Find where the given text appears and provide that cell's center as [x, y] coordinate. 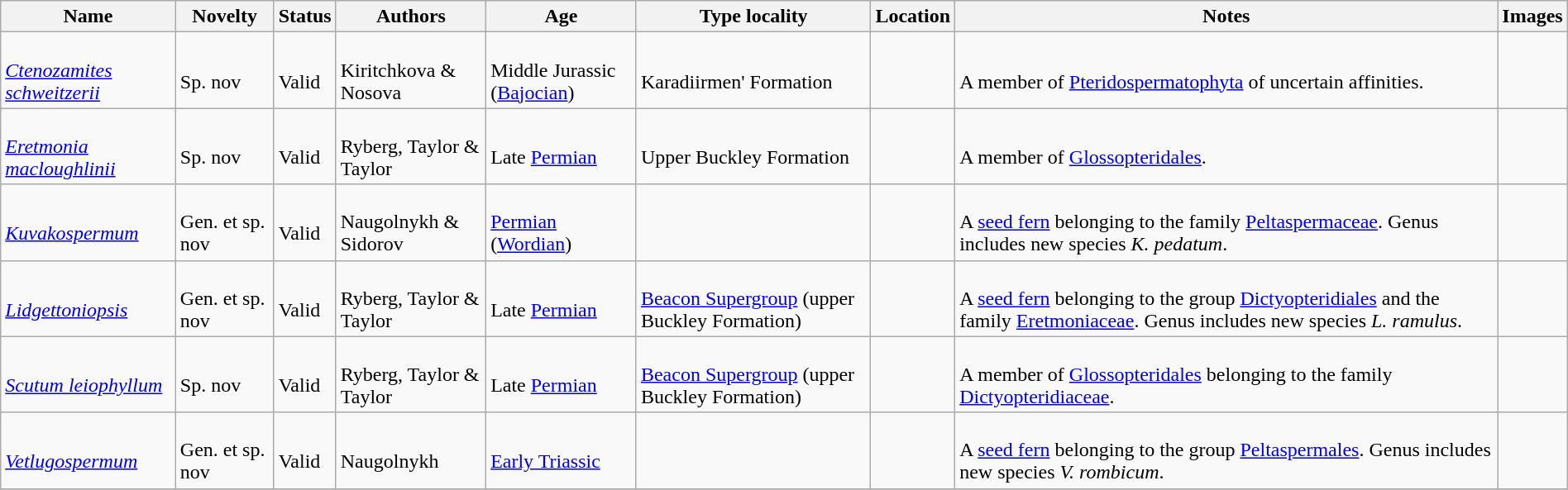
Lidgettoniopsis [88, 298]
Eretmonia macloughlinii [88, 146]
Naugolnykh [410, 450]
Scutum leiophyllum [88, 374]
A seed fern belonging to the family Peltaspermaceae. Genus includes new species K. pedatum. [1226, 222]
Ctenozamites schweitzerii [88, 70]
Kuvakospermum [88, 222]
Karadiirmen' Formation [753, 70]
A seed fern belonging to the group Peltaspermales. Genus includes new species V. rombicum. [1226, 450]
A member of Glossopteridales belonging to the family Dictyopteridiaceae. [1226, 374]
Naugolnykh & Sidorov [410, 222]
A member of Pteridospermatophyta of uncertain affinities. [1226, 70]
Authors [410, 17]
Status [304, 17]
Permian (Wordian) [562, 222]
Novelty [225, 17]
Notes [1226, 17]
Type locality [753, 17]
Location [913, 17]
Vetlugospermum [88, 450]
Upper Buckley Formation [753, 146]
Age [562, 17]
Middle Jurassic (Bajocian) [562, 70]
A seed fern belonging to the group Dictyopteridiales and the family Eretmoniaceae. Genus includes new species L. ramulus. [1226, 298]
Early Triassic [562, 450]
Name [88, 17]
Images [1532, 17]
Kiritchkova & Nosova [410, 70]
A member of Glossopteridales. [1226, 146]
